Return [X, Y] of the center of cell containing provided text 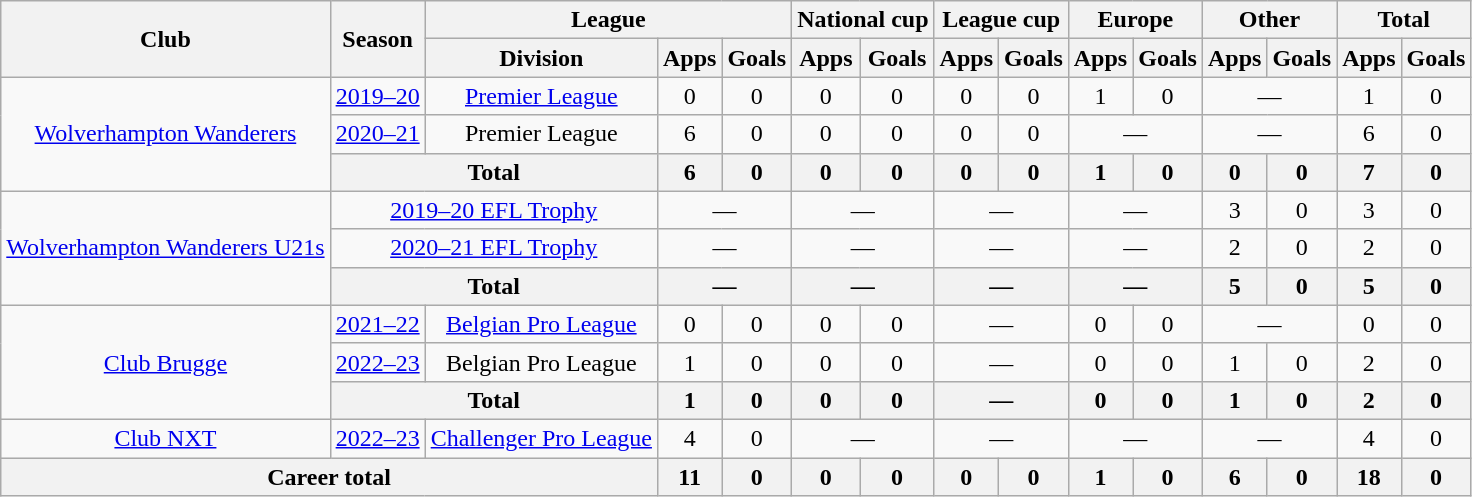
League [608, 20]
Career total [330, 477]
18 [1369, 477]
2019–20 [378, 96]
Club Brugge [166, 362]
2019–20 EFL Trophy [494, 210]
2020–21 EFL Trophy [494, 248]
League cup [1001, 20]
7 [1369, 172]
11 [689, 477]
Europe [1135, 20]
Division [541, 58]
2020–21 [378, 134]
Wolverhampton Wanderers U21s [166, 248]
National cup [863, 20]
Other [1269, 20]
Club [166, 39]
Club NXT [166, 438]
2021–22 [378, 324]
Challenger Pro League [541, 438]
Wolverhampton Wanderers [166, 134]
Season [378, 39]
